For the text-containing cell, return its midpoint in (X, Y) coordinate format. 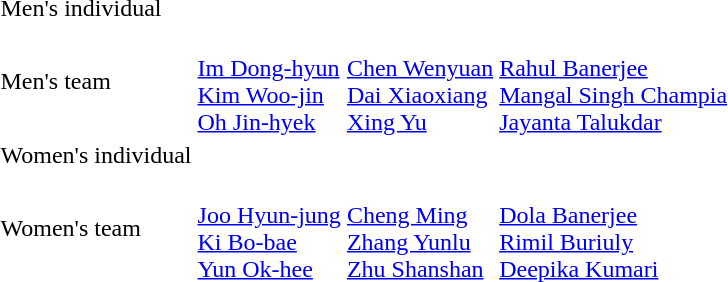
Im Dong-hyunKim Woo-jinOh Jin-hyek (269, 82)
Chen WenyuanDai XiaoxiangXing Yu (420, 82)
